Scan for the cell matching the given text and deliver its [X, Y] coordinate at center. 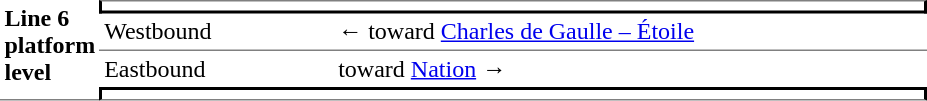
Line 6 platform level [50, 50]
Eastbound [217, 69]
Westbound [217, 33]
